Capture the cell that displays the provided text and extract its [x, y] central coordinate. 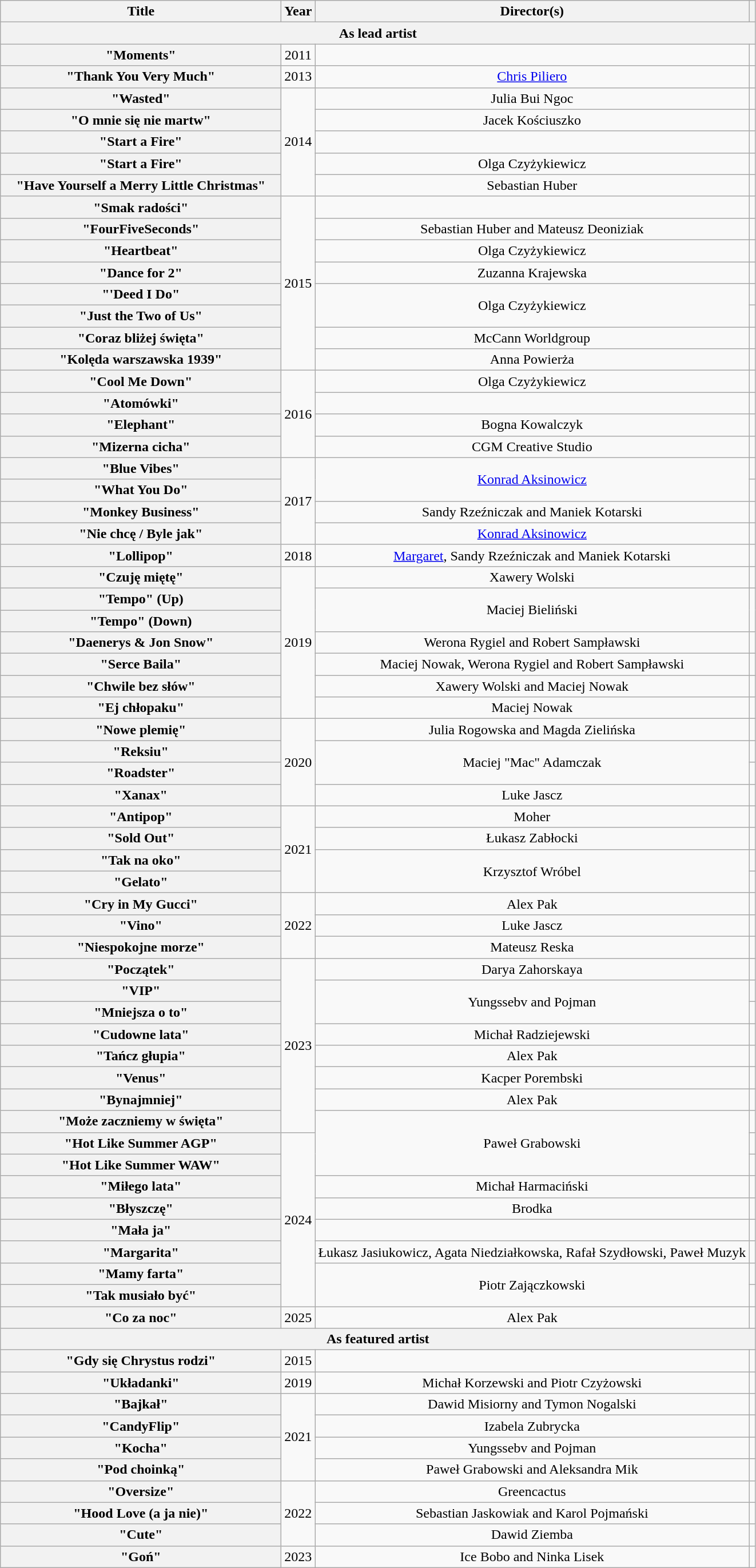
"Antipop" [141, 817]
2011 [299, 55]
"Margarita" [141, 1252]
"What You Do" [141, 490]
"Bajkał" [141, 1404]
Bogna Kowalczyk [532, 425]
Paweł Grabowski and Aleksandra Mik [532, 1470]
"Co za noc" [141, 1317]
"Cry in My Gucci" [141, 904]
"Have Yourself a Merry Little Christmas" [141, 185]
"Hood Love (a ja nie)" [141, 1513]
McCann Worldgroup [532, 338]
Year [299, 11]
"Bynajmniej" [141, 1100]
2017 [299, 501]
"Mizerna cicha" [141, 447]
"Elephant" [141, 425]
"Smak radości" [141, 207]
"Vino" [141, 925]
"Tempo" (Up) [141, 599]
Michał Radziejewski [532, 1034]
"Cute" [141, 1535]
Margaret, Sandy Rzeźniczak and Maniek Kotarski [532, 555]
"Czuję miętę" [141, 577]
"Blue Vibes" [141, 468]
2024 [299, 1219]
Michał Korzewski and Piotr Czyżowski [532, 1383]
Xawery Wolski and Maciej Nowak [532, 686]
"Roadster" [141, 773]
Maciej Nowak, Werona Rygiel and Robert Sampławski [532, 664]
"Serce Baila" [141, 664]
Brodka [532, 1208]
As featured artist [378, 1339]
"Miłego lata" [141, 1187]
Werona Rygiel and Robert Sampławski [532, 643]
2020 [299, 762]
"Błyszczę" [141, 1208]
Xawery Wolski [532, 577]
"Układanki" [141, 1383]
"Just the Two of Us" [141, 316]
"Monkey Business" [141, 512]
Darya Zahorskaya [532, 969]
2013 [299, 77]
"VIP" [141, 991]
"Tak na oko" [141, 860]
"Daenerys & Jon Snow" [141, 643]
"Cool Me Down" [141, 381]
"Sold Out" [141, 838]
"Ej chłopaku" [141, 708]
Jacek Kościuszko [532, 120]
"Tempo" (Down) [141, 620]
"'Deed I Do" [141, 295]
"Gdy się Chrystus rodzi" [141, 1361]
Title [141, 11]
"Xanax" [141, 795]
"Venus" [141, 1078]
"Kolęda warszawska 1939" [141, 360]
Krzysztof Wróbel [532, 871]
Łukasz Jasiukowicz, Agata Niedziałkowska, Rafał Szydłowski, Paweł Muzyk [532, 1252]
"Niespokojne morze" [141, 947]
"Heartbeat" [141, 250]
"Moments" [141, 55]
Maciej "Mac" Adamczak [532, 762]
Director(s) [532, 11]
Sebastian Jaskowiak and Karol Pojmański [532, 1513]
"Hot Like Summer WAW" [141, 1165]
"Lollipop" [141, 555]
Kacper Porembski [532, 1078]
Anna Powierża [532, 360]
"Coraz bliżej święta" [141, 338]
"Mała ja" [141, 1230]
Izabela Zubrycka [532, 1426]
2016 [299, 414]
Sebastian Huber and Mateusz Deoniziak [532, 229]
2018 [299, 555]
Sebastian Huber [532, 185]
"Chwile bez słów" [141, 686]
"Kocha" [141, 1448]
Julia Bui Ngoc [532, 98]
Maciej Bieliński [532, 610]
Greencactus [532, 1491]
"Wasted" [141, 98]
2014 [299, 142]
"Początek" [141, 969]
"CandyFlip" [141, 1426]
"Tańcz głupia" [141, 1056]
"Gelato" [141, 882]
"O mnie się nie martw" [141, 120]
"Może zaczniemy w święta" [141, 1121]
"FourFiveSeconds" [141, 229]
"Cudowne lata" [141, 1034]
"Nie chcę / Byle jak" [141, 534]
"Thank You Very Much" [141, 77]
"Atomówki" [141, 403]
Dawid Ziemba [532, 1535]
Dawid Misiorny and Tymon Nogalski [532, 1404]
"Mamy farta" [141, 1273]
Maciej Nowak [532, 708]
Piotr Zajączkowski [532, 1284]
As lead artist [378, 33]
"Nowe plemię" [141, 730]
Michał Harmaciński [532, 1187]
"Reksiu" [141, 751]
Chris Piliero [532, 77]
CGM Creative Studio [532, 447]
Zuzanna Krajewska [532, 273]
"Goń" [141, 1557]
"Mniejsza o to" [141, 1013]
Moher [532, 817]
Mateusz Reska [532, 947]
Sandy Rzeźniczak and Maniek Kotarski [532, 512]
"Pod choinką" [141, 1470]
Ice Bobo and Ninka Lisek [532, 1557]
"Hot Like Summer AGP" [141, 1143]
Paweł Grabowski [532, 1143]
Łukasz Zabłocki [532, 838]
"Tak musiało być" [141, 1295]
"Dance for 2" [141, 273]
2025 [299, 1317]
Julia Rogowska and Magda Zielińska [532, 730]
"Oversize" [141, 1491]
